Find where the given text appears and provide that cell's center as (x, y) coordinate. 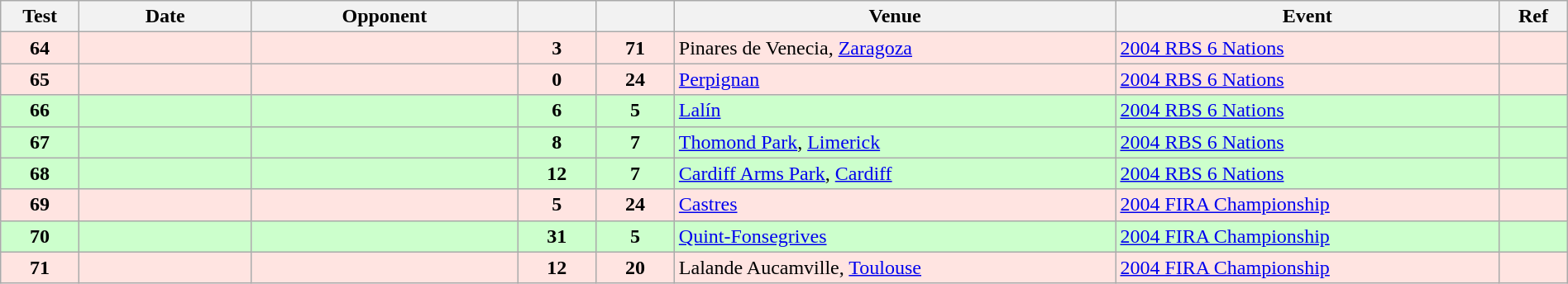
Ref (1533, 17)
Cardiff Arms Park, Cardiff (895, 173)
64 (40, 48)
Quint-Fonsegrives (895, 236)
66 (40, 111)
68 (40, 173)
Pinares de Venecia, Zaragoza (895, 48)
Event (1307, 17)
6 (557, 111)
67 (40, 142)
Lalande Aucamville, Toulouse (895, 267)
31 (557, 236)
Perpignan (895, 79)
Thomond Park, Limerick (895, 142)
65 (40, 79)
Test (40, 17)
20 (635, 267)
70 (40, 236)
0 (557, 79)
Lalín (895, 111)
Venue (895, 17)
69 (40, 205)
Date (165, 17)
Castres (895, 205)
8 (557, 142)
Opponent (385, 17)
3 (557, 48)
